Scan for the cell matching the given text and deliver its (x, y) coordinate at center. 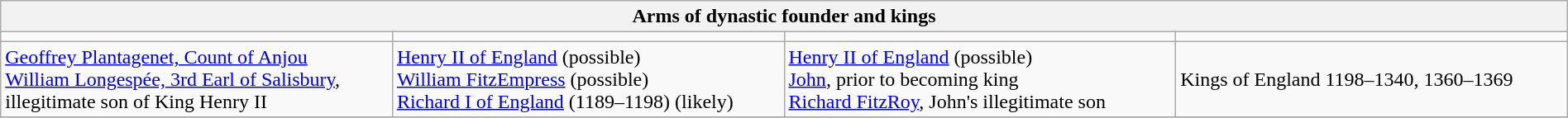
Henry II of England (possible)William FitzEmpress (possible)Richard I of England (1189–1198) (likely) (588, 79)
Kings of England 1198–1340, 1360–1369 (1372, 79)
Geoffrey Plantagenet, Count of AnjouWilliam Longespée, 3rd Earl of Salisbury, illegitimate son of King Henry II (197, 79)
Henry II of England (possible)John, prior to becoming kingRichard FitzRoy, John's illegitimate son (980, 79)
Arms of dynastic founder and kings (784, 17)
